Find where the given text appears and provide that cell's center as (x, y) coordinate. 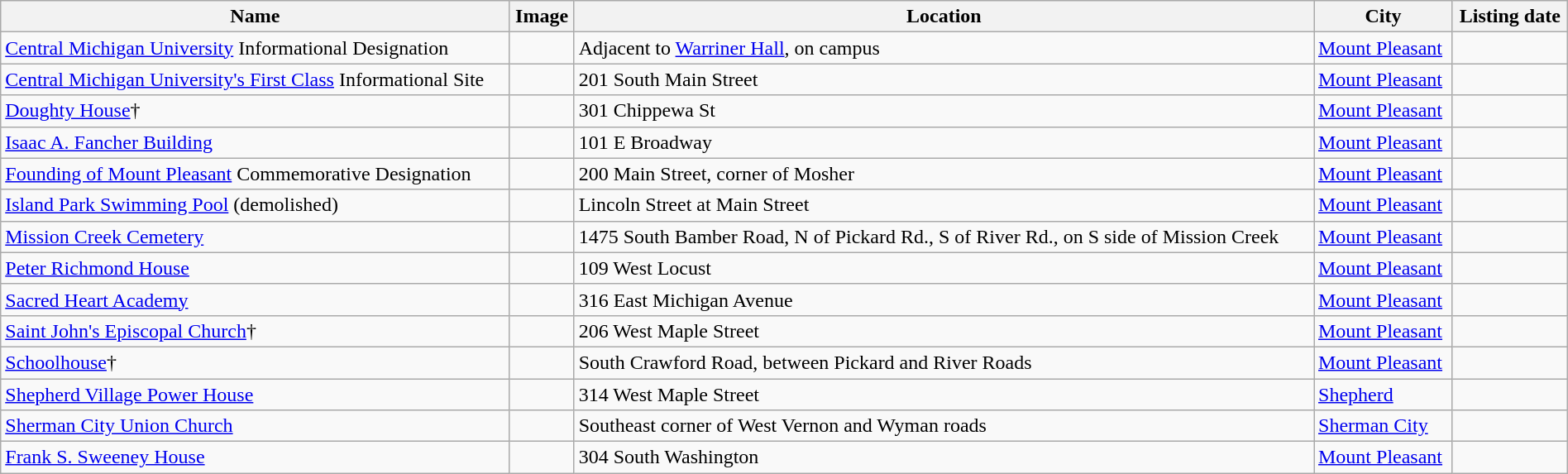
314 West Maple Street (944, 395)
Adjacent to Warriner Hall, on campus (944, 48)
Central Michigan University's First Class Informational Site (255, 79)
201 South Main Street (944, 79)
Saint John's Episcopal Church† (255, 331)
Central Michigan University Informational Designation (255, 48)
Schoolhouse† (255, 362)
Mission Creek Cemetery (255, 237)
Sacred Heart Academy (255, 299)
Island Park Swimming Pool (demolished) (255, 205)
301 Chippewa St (944, 111)
Isaac A. Fancher Building (255, 142)
Frank S. Sweeney House (255, 457)
Sherman City Union Church (255, 426)
Listing date (1510, 17)
1475 South Bamber Road, N of Pickard Rd., S of River Rd., on S side of Mission Creek (944, 237)
Founding of Mount Pleasant Commemorative Designation (255, 174)
Lincoln Street at Main Street (944, 205)
200 Main Street, corner of Mosher (944, 174)
304 South Washington (944, 457)
City (1383, 17)
Southeast corner of West Vernon and Wyman roads (944, 426)
South Crawford Road, between Pickard and River Roads (944, 362)
101 E Broadway (944, 142)
Shepherd (1383, 395)
206 West Maple Street (944, 331)
Doughty House† (255, 111)
Name (255, 17)
Location (944, 17)
Peter Richmond House (255, 268)
Shepherd Village Power House (255, 395)
Sherman City (1383, 426)
316 East Michigan Avenue (944, 299)
109 West Locust (944, 268)
Image (542, 17)
